Extract the [X, Y] coordinate from the center of the cell holding the provided text.  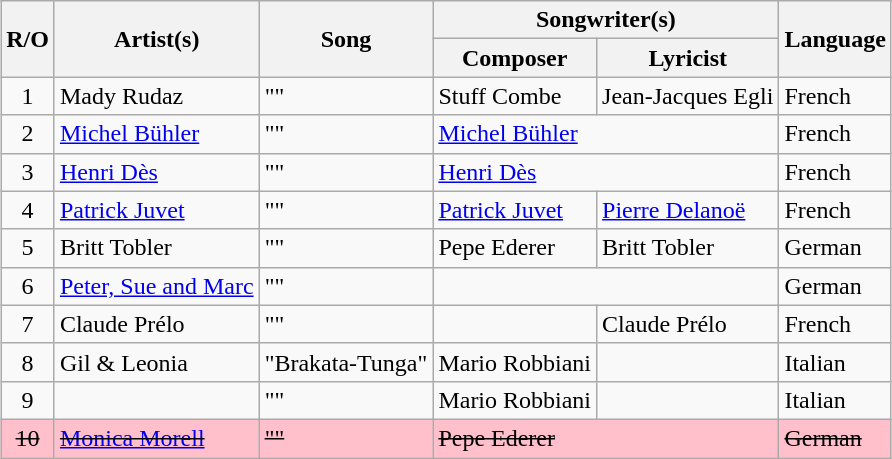
Composer [515, 58]
Jean-Jacques Egli [688, 96]
R/O [28, 39]
6 [28, 286]
Songwriter(s) [606, 20]
Lyricist [688, 58]
Monica Morell [156, 438]
Song [346, 39]
2 [28, 134]
3 [28, 172]
Peter, Sue and Marc [156, 286]
1 [28, 96]
10 [28, 438]
Pierre Delanoë [688, 210]
Language [835, 39]
"Brakata-Tunga" [346, 362]
Gil & Leonia [156, 362]
8 [28, 362]
5 [28, 248]
4 [28, 210]
9 [28, 400]
7 [28, 324]
Artist(s) [156, 39]
Mady Rudaz [156, 96]
Stuff Combe [515, 96]
